Pinpoint the cell where the given text exists, returning its [x, y] midpoint coordinate. 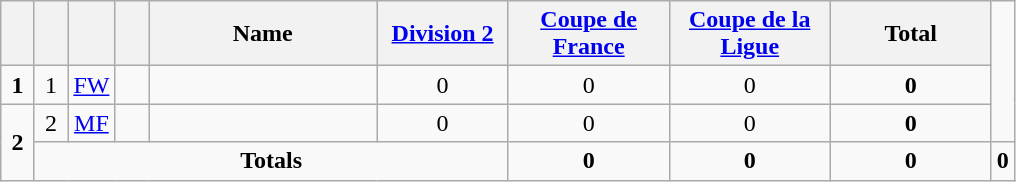
Total [910, 34]
Division 2 [442, 34]
MF [92, 123]
FW [92, 85]
Name [262, 34]
Coupe de la Ligue [750, 34]
Coupe de France [588, 34]
Totals [271, 161]
